Output the (x, y) coordinate of the center of the cell containing the given text.  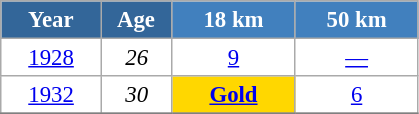
Age (136, 20)
Gold (234, 95)
— (356, 58)
50 km (356, 20)
Year (52, 20)
18 km (234, 20)
9 (234, 58)
30 (136, 95)
26 (136, 58)
6 (356, 95)
1932 (52, 95)
1928 (52, 58)
